Provide the (x, y) coordinate of the cell's center where the given text is located.  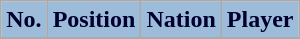
No. (24, 20)
Player (260, 20)
Nation (181, 20)
Position (94, 20)
